Search for the cell housing the specified text and yield its (x, y) center coordinate. 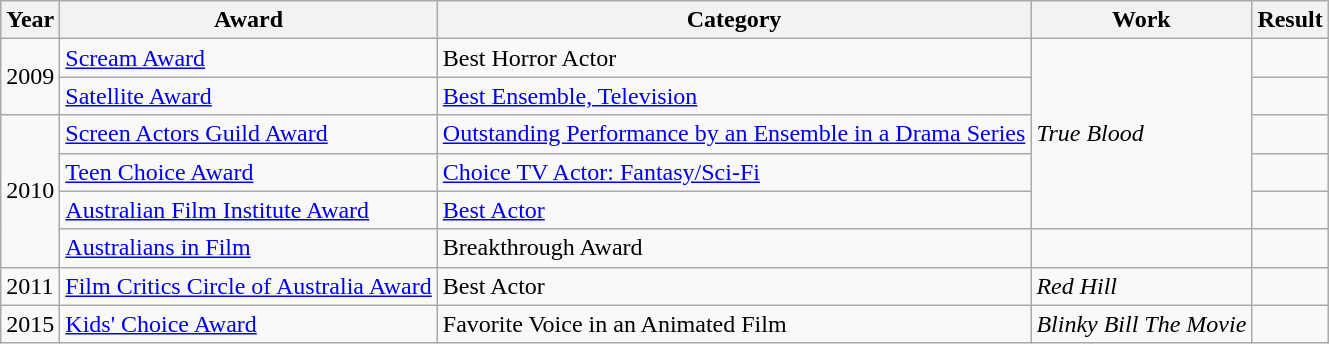
2011 (30, 286)
Scream Award (248, 58)
Year (30, 20)
Teen Choice Award (248, 172)
Breakthrough Award (734, 248)
Australian Film Institute Award (248, 210)
Blinky Bill The Movie (1142, 324)
2009 (30, 77)
Award (248, 20)
Outstanding Performance by an Ensemble in a Drama Series (734, 134)
Choice TV Actor: Fantasy/Sci-Fi (734, 172)
2010 (30, 191)
Best Ensemble, Television (734, 96)
2015 (30, 324)
Screen Actors Guild Award (248, 134)
Kids' Choice Award (248, 324)
Work (1142, 20)
Australians in Film (248, 248)
Result (1290, 20)
Satellite Award (248, 96)
Red Hill (1142, 286)
Film Critics Circle of Australia Award (248, 286)
Category (734, 20)
True Blood (1142, 134)
Favorite Voice in an Animated Film (734, 324)
Best Horror Actor (734, 58)
